For the text-containing cell, return its midpoint in [X, Y] coordinate format. 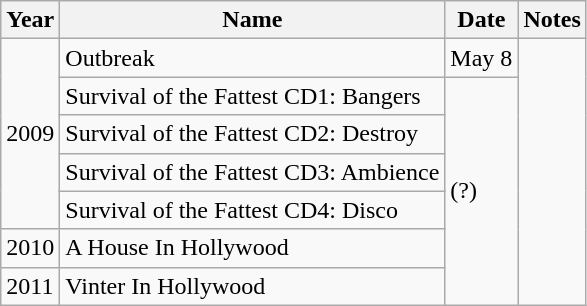
2011 [30, 286]
Vinter In Hollywood [252, 286]
Outbreak [252, 58]
A House In Hollywood [252, 248]
2009 [30, 134]
Survival of the Fattest CD1: Bangers [252, 96]
Date [482, 20]
Name [252, 20]
Notes [552, 20]
Survival of the Fattest CD3: Ambience [252, 172]
Survival of the Fattest CD2: Destroy [252, 134]
May 8 [482, 58]
Year [30, 20]
2010 [30, 248]
(?) [482, 191]
Survival of the Fattest CD4: Disco [252, 210]
